Provide the (x, y) coordinate of the cell's center where the given text is located.  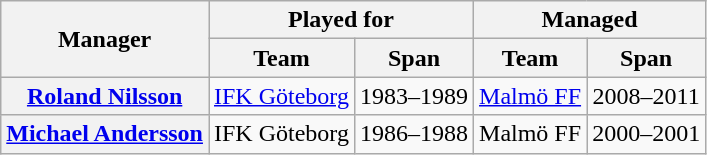
Roland Nilsson (105, 96)
Manager (105, 39)
2000–2001 (646, 134)
2008–2011 (646, 96)
Managed (590, 20)
1983–1989 (414, 96)
1986–1988 (414, 134)
Played for (340, 20)
Michael Andersson (105, 134)
